Provide the (X, Y) coordinate of the cell's center where the given text is located.  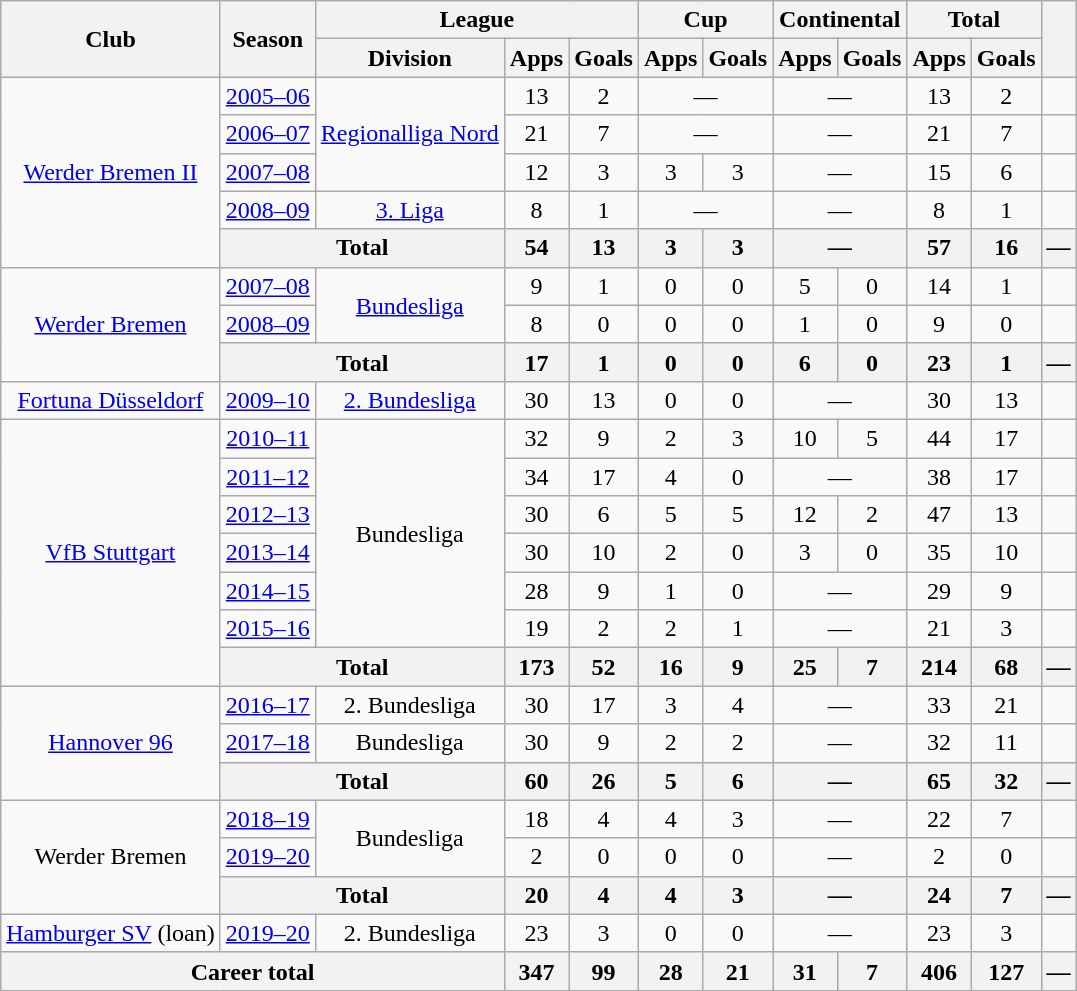
406 (939, 971)
15 (939, 172)
Club (110, 39)
League (476, 20)
2016–17 (268, 705)
25 (805, 667)
VfB Stuttgart (110, 552)
20 (536, 895)
38 (939, 477)
Division (410, 58)
44 (939, 438)
60 (536, 781)
Hamburger SV (loan) (110, 933)
Season (268, 39)
3. Liga (410, 210)
18 (536, 819)
11 (1006, 743)
22 (939, 819)
57 (939, 248)
2014–15 (268, 591)
2017–18 (268, 743)
Fortuna Düsseldorf (110, 400)
31 (805, 971)
Cup (705, 20)
Werder Bremen II (110, 172)
2018–19 (268, 819)
173 (536, 667)
52 (604, 667)
2009–10 (268, 400)
214 (939, 667)
24 (939, 895)
2011–12 (268, 477)
347 (536, 971)
33 (939, 705)
65 (939, 781)
Continental (840, 20)
127 (1006, 971)
2005–06 (268, 96)
Regionalliga Nord (410, 134)
29 (939, 591)
2010–11 (268, 438)
2012–13 (268, 515)
Hannover 96 (110, 743)
99 (604, 971)
68 (1006, 667)
47 (939, 515)
Career total (253, 971)
14 (939, 286)
2013–14 (268, 553)
54 (536, 248)
19 (536, 629)
26 (604, 781)
35 (939, 553)
2006–07 (268, 134)
34 (536, 477)
2015–16 (268, 629)
